Extract the [X, Y] coordinate from the center of the cell holding the provided text.  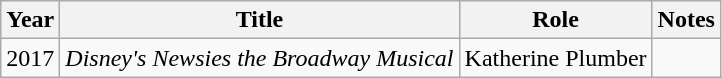
Role [556, 20]
Disney's Newsies the Broadway Musical [260, 58]
Title [260, 20]
Year [30, 20]
Katherine Plumber [556, 58]
2017 [30, 58]
Notes [686, 20]
